For the text-containing cell, return its midpoint in [x, y] coordinate format. 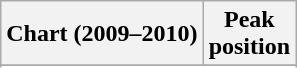
Peakposition [249, 34]
Chart (2009–2010) [102, 34]
